From the cell containing the given text, extract its center point as [X, Y] coordinate. 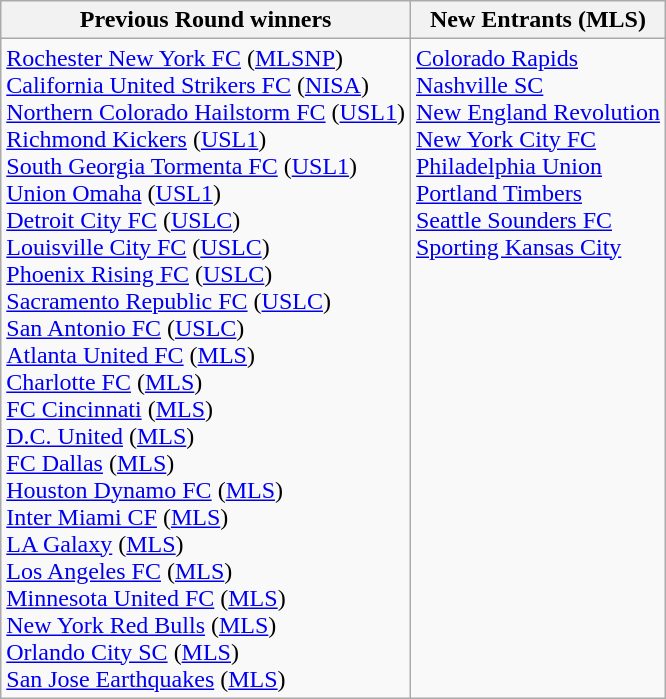
New Entrants (MLS) [538, 20]
Previous Round winners [206, 20]
Colorado RapidsNashville SCNew England RevolutionNew York City FCPhiladelphia UnionPortland TimbersSeattle Sounders FCSporting Kansas City [538, 368]
